For the text-containing cell, return its midpoint in [X, Y] coordinate format. 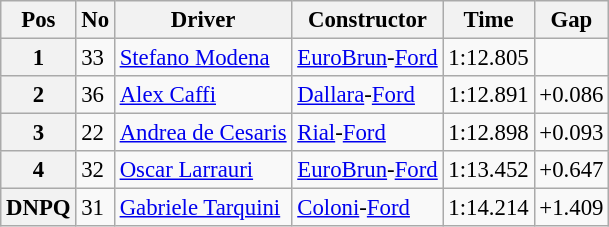
1:12.891 [488, 95]
1:13.452 [488, 170]
Gap [572, 20]
Constructor [368, 20]
Driver [203, 20]
+0.093 [572, 133]
Pos [38, 20]
Gabriele Tarquini [203, 208]
36 [95, 95]
1:12.898 [488, 133]
Oscar Larrauri [203, 170]
1 [38, 58]
No [95, 20]
Alex Caffi [203, 95]
22 [95, 133]
31 [95, 208]
Time [488, 20]
Stefano Modena [203, 58]
3 [38, 133]
33 [95, 58]
Coloni-Ford [368, 208]
DNPQ [38, 208]
Rial-Ford [368, 133]
2 [38, 95]
1:12.805 [488, 58]
32 [95, 170]
Dallara-Ford [368, 95]
4 [38, 170]
+1.409 [572, 208]
+0.086 [572, 95]
+0.647 [572, 170]
1:14.214 [488, 208]
Andrea de Cesaris [203, 133]
